Provide the [X, Y] coordinate of the cell's center where the given text is located.  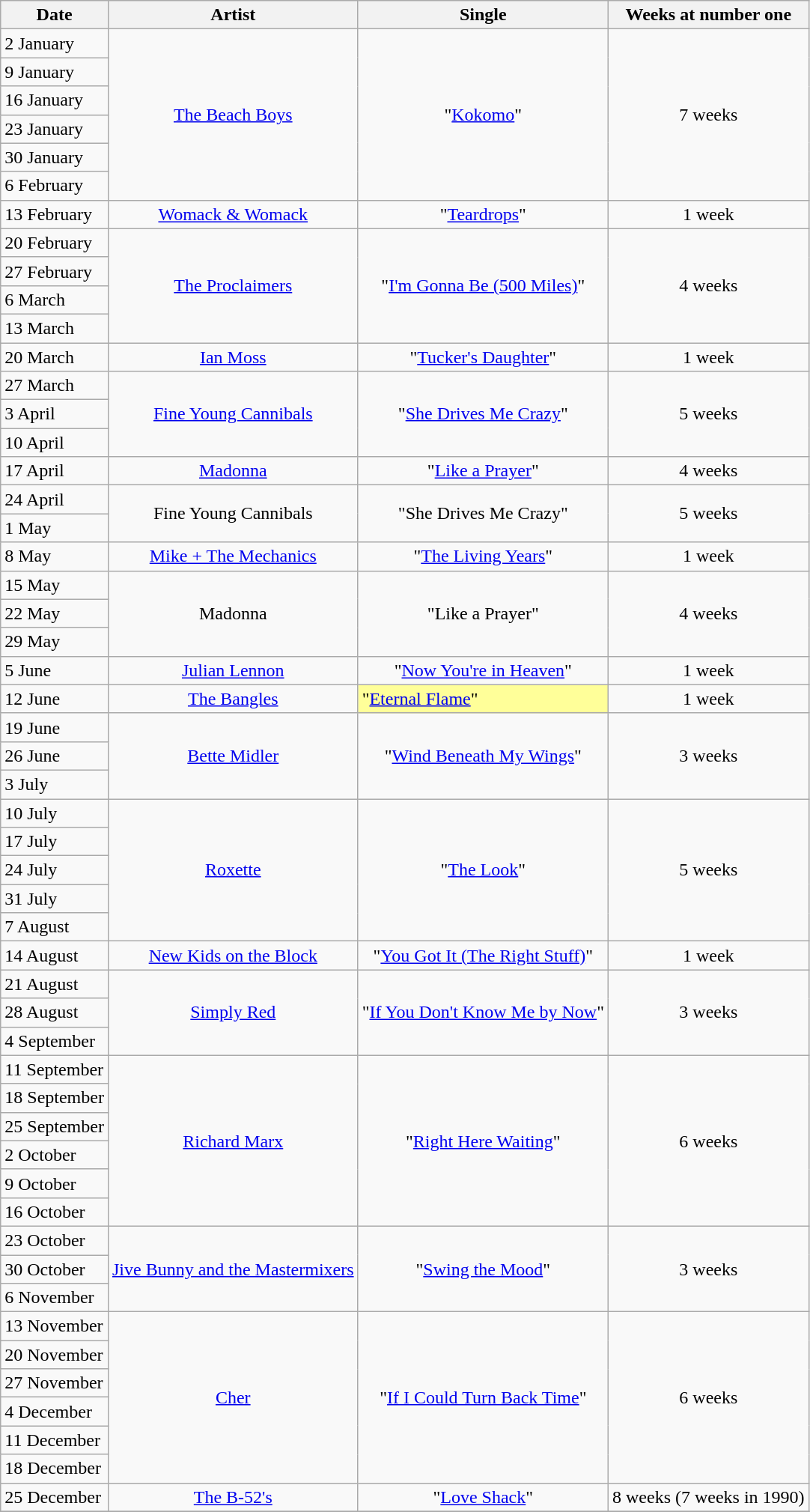
6 February [55, 186]
25 September [55, 1126]
16 January [55, 100]
20 March [55, 357]
12 June [55, 699]
6 November [55, 1298]
4 September [55, 1041]
20 November [55, 1355]
Ian Moss [233, 357]
26 June [55, 756]
Womack & Womack [233, 214]
"The Look" [483, 869]
"I'm Gonna Be (500 Miles)" [483, 285]
24 July [55, 870]
3 July [55, 784]
18 September [55, 1098]
"If I Could Turn Back Time" [483, 1397]
13 November [55, 1326]
29 May [55, 642]
1 May [55, 528]
9 October [55, 1183]
Cher [233, 1397]
24 April [55, 500]
27 November [55, 1383]
31 July [55, 899]
27 March [55, 386]
Jive Bunny and the Mastermixers [233, 1269]
9 January [55, 72]
"You Got It (The Right Stuff)" [483, 956]
2 January [55, 43]
13 March [55, 328]
23 October [55, 1240]
17 April [55, 471]
8 weeks (7 weeks in 1990) [708, 1497]
15 May [55, 585]
30 October [55, 1269]
11 December [55, 1440]
Richard Marx [233, 1141]
Single [483, 15]
4 December [55, 1412]
Date [55, 15]
7 weeks [708, 115]
30 January [55, 157]
21 August [55, 984]
28 August [55, 1012]
5 June [55, 670]
"Eternal Flame" [483, 699]
3 April [55, 414]
New Kids on the Block [233, 956]
20 February [55, 243]
23 January [55, 129]
7 August [55, 927]
11 September [55, 1069]
"Tucker's Daughter" [483, 357]
Mike + The Mechanics [233, 556]
14 August [55, 956]
The Beach Boys [233, 115]
Julian Lennon [233, 670]
The B-52's [233, 1497]
17 July [55, 842]
"Swing the Mood" [483, 1269]
10 July [55, 813]
16 October [55, 1212]
Artist [233, 15]
The Proclaimers [233, 285]
18 December [55, 1469]
"The Living Years" [483, 556]
Bette Midler [233, 756]
19 June [55, 727]
13 February [55, 214]
"Right Here Waiting" [483, 1141]
8 May [55, 556]
"Kokomo" [483, 115]
6 March [55, 300]
"If You Don't Know Me by Now" [483, 1012]
Simply Red [233, 1012]
"Wind Beneath My Wings" [483, 756]
2 October [55, 1155]
"Love Shack" [483, 1497]
Roxette [233, 869]
Weeks at number one [708, 15]
10 April [55, 443]
"Now You're in Heaven" [483, 670]
25 December [55, 1497]
27 February [55, 271]
The Bangles [233, 699]
"Teardrops" [483, 214]
22 May [55, 613]
